Output the [X, Y] coordinate of the center of the cell containing the given text.  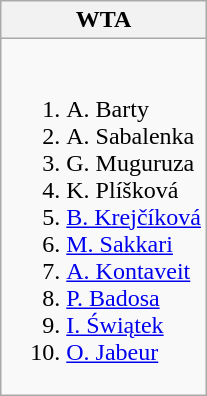
WTA [104, 20]
A. Barty A. Sabalenka G. Muguruza K. Plíšková B. Krejčíková M. Sakkari A. Kontaveit P. Badosa I. Świątek O. Jabeur [104, 217]
